Return [x, y] of the center of cell containing provided text 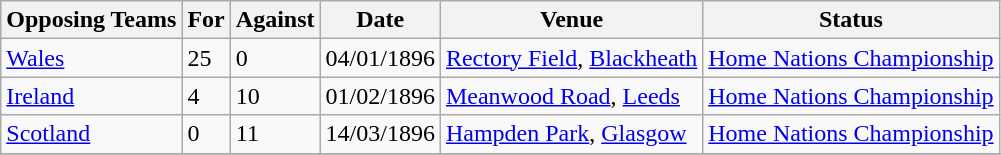
Venue [571, 20]
Date [380, 20]
Wales [92, 58]
Status [851, 20]
10 [275, 96]
01/02/1896 [380, 96]
04/01/1896 [380, 58]
11 [275, 134]
Ireland [92, 96]
4 [206, 96]
Meanwood Road, Leeds [571, 96]
Opposing Teams [92, 20]
Rectory Field, Blackheath [571, 58]
For [206, 20]
25 [206, 58]
Against [275, 20]
Scotland [92, 134]
Hampden Park, Glasgow [571, 134]
14/03/1896 [380, 134]
